Output the (x, y) coordinate of the center of the cell containing the given text.  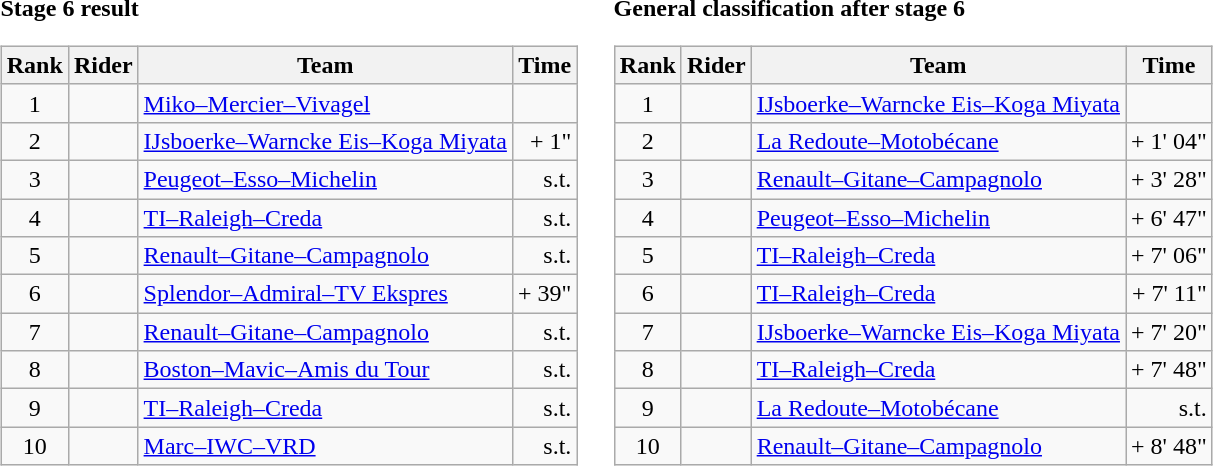
+ 3' 28" (1170, 179)
+ 7' 20" (1170, 332)
+ 7' 48" (1170, 370)
Boston–Mavic–Amis du Tour (325, 370)
+ 1" (544, 141)
+ 6' 47" (1170, 217)
+ 7' 06" (1170, 256)
+ 1' 04" (1170, 141)
Marc–IWC–VRD (325, 446)
+ 7' 11" (1170, 294)
Miko–Mercier–Vivagel (325, 103)
Splendor–Admiral–TV Ekspres (325, 294)
+ 8' 48" (1170, 446)
+ 39" (544, 294)
